Provide the (x, y) coordinate of the cell's center where the given text is located.  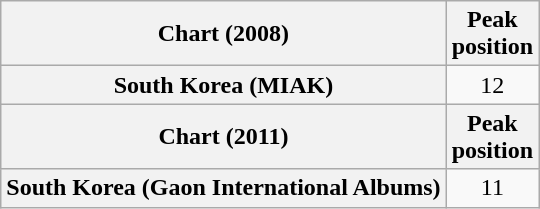
12 (492, 85)
Chart (2011) (224, 136)
South Korea (Gaon International Albums) (224, 188)
Chart (2008) (224, 34)
South Korea (MIAK) (224, 85)
11 (492, 188)
